For the text-containing cell, return its midpoint in (X, Y) coordinate format. 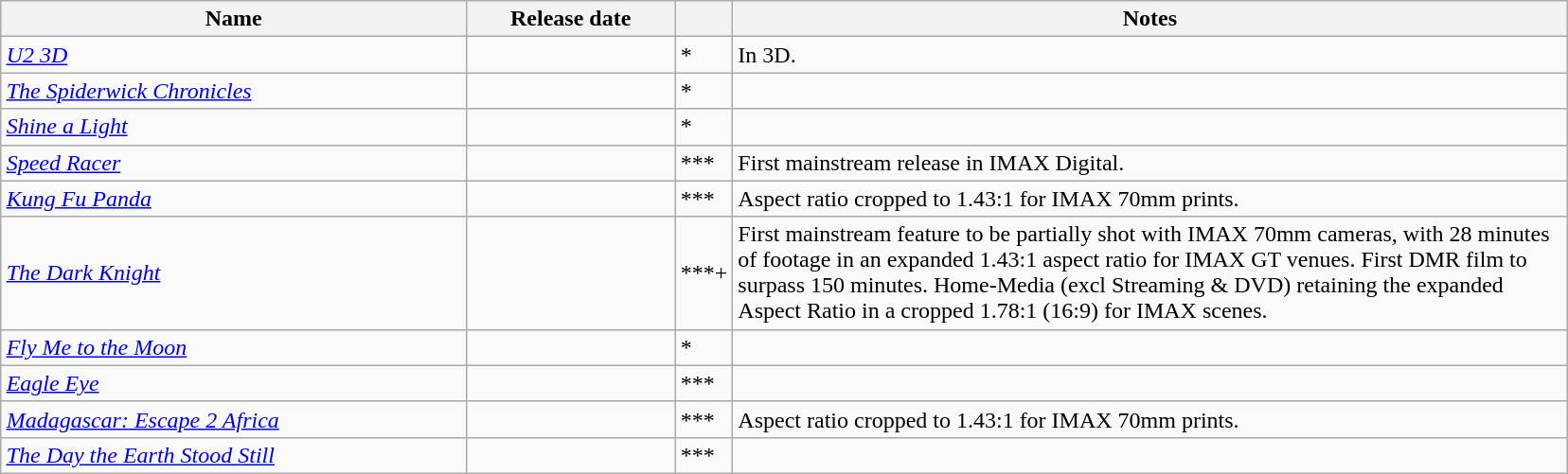
Fly Me to the Moon (233, 347)
Notes (1149, 19)
Shine a Light (233, 127)
Speed Racer (233, 163)
In 3D. (1149, 55)
Kung Fu Panda (233, 199)
The Day the Earth Stood Still (233, 455)
Release date (570, 19)
U2 3D (233, 55)
Madagascar: Escape 2 Africa (233, 419)
First mainstream release in IMAX Digital. (1149, 163)
Name (233, 19)
***+ (704, 272)
Eagle Eye (233, 383)
The Spiderwick Chronicles (233, 91)
The Dark Knight (233, 272)
